Extract the (x, y) coordinate from the center of the cell holding the provided text.  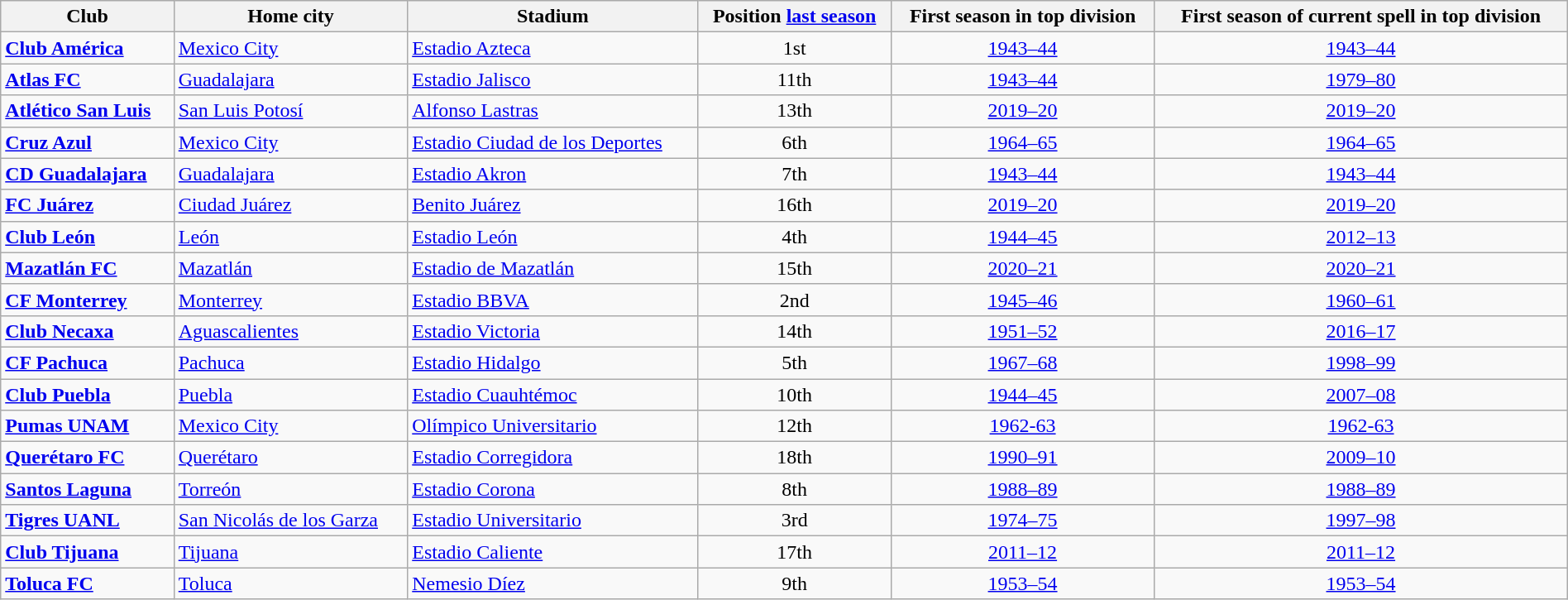
Atlas FC (88, 79)
Estadio Universitario (552, 521)
Olímpico Universitario (552, 426)
Club América (88, 48)
Mazatlán FC (88, 268)
1960–61 (1361, 300)
First season of current spell in top division (1361, 17)
Estadio Azteca (552, 48)
Home city (291, 17)
2016–17 (1361, 331)
1997–98 (1361, 521)
6th (794, 142)
Estadio Akron (552, 174)
1998–99 (1361, 362)
Pachuca (291, 362)
Pumas UNAM (88, 426)
12th (794, 426)
CF Pachuca (88, 362)
1990–91 (1022, 458)
Cruz Azul (88, 142)
16th (794, 205)
1974–75 (1022, 521)
Ciudad Juárez (291, 205)
15th (794, 268)
2012–13 (1361, 237)
San Luis Potosí (291, 111)
18th (794, 458)
1945–46 (1022, 300)
Estadio Victoria (552, 331)
Toluca FC (88, 583)
Querétaro (291, 458)
Tijuana (291, 552)
León (291, 237)
7th (794, 174)
3rd (794, 521)
Estadio Caliente (552, 552)
13th (794, 111)
Stadium (552, 17)
Estadio Ciudad de los Deportes (552, 142)
FC Juárez (88, 205)
Nemesio Díez (552, 583)
Querétaro FC (88, 458)
Position last season (794, 17)
1979–80 (1361, 79)
Club Tijuana (88, 552)
Atlético San Luis (88, 111)
Estadio Cuauhtémoc (552, 395)
First season in top division (1022, 17)
Estadio de Mazatlán (552, 268)
Club (88, 17)
5th (794, 362)
Alfonso Lastras (552, 111)
Estadio Jalisco (552, 79)
CF Monterrey (88, 300)
2007–08 (1361, 395)
1st (794, 48)
Puebla (291, 395)
Estadio Hidalgo (552, 362)
1967–68 (1022, 362)
1951–52 (1022, 331)
4th (794, 237)
Estadio León (552, 237)
Club Puebla (88, 395)
San Nicolás de los Garza (291, 521)
Aguascalientes (291, 331)
Benito Juárez (552, 205)
17th (794, 552)
2nd (794, 300)
9th (794, 583)
Santos Laguna (88, 489)
14th (794, 331)
Monterrey (291, 300)
Club Necaxa (88, 331)
CD Guadalajara (88, 174)
11th (794, 79)
8th (794, 489)
Estadio BBVA (552, 300)
10th (794, 395)
Estadio Corregidora (552, 458)
Estadio Corona (552, 489)
Mazatlán (291, 268)
Torreón (291, 489)
Tigres UANL (88, 521)
Club León (88, 237)
Toluca (291, 583)
2009–10 (1361, 458)
